Return [X, Y] of the center of cell containing provided text 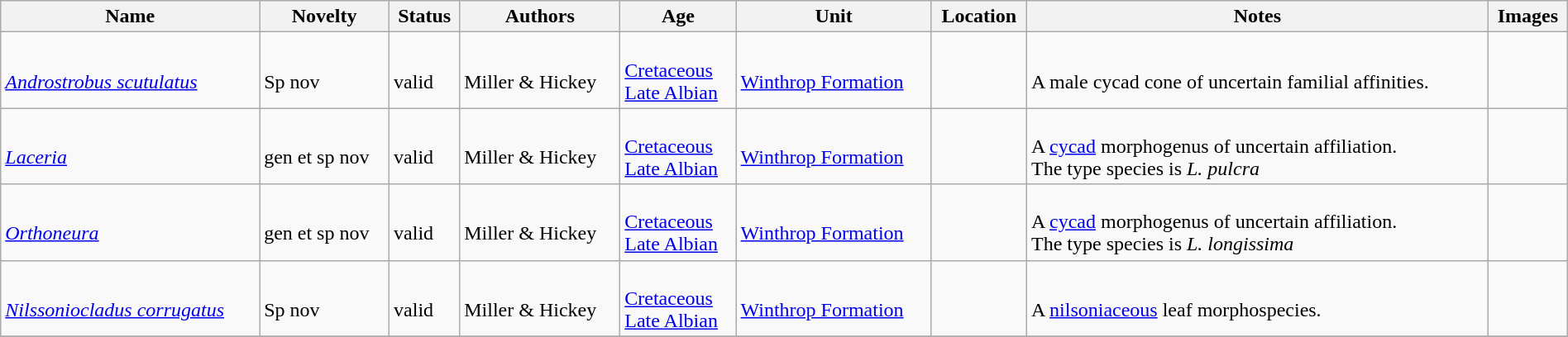
Laceria [131, 146]
Unit [834, 17]
Authors [540, 17]
Notes [1258, 17]
Nilssoniocladus corrugatus [131, 298]
Images [1527, 17]
Novelty [324, 17]
Orthoneura [131, 222]
Androstrobus scutulatus [131, 70]
A male cycad cone of uncertain familial affinities. [1258, 70]
Status [425, 17]
Name [131, 17]
A nilsoniaceous leaf morphospecies. [1258, 298]
A cycad morphogenus of uncertain affiliation.The type species is L. longissima [1258, 222]
Location [979, 17]
Age [678, 17]
A cycad morphogenus of uncertain affiliation.The type species is L. pulcra [1258, 146]
